Search for the cell housing the specified text and yield its (X, Y) center coordinate. 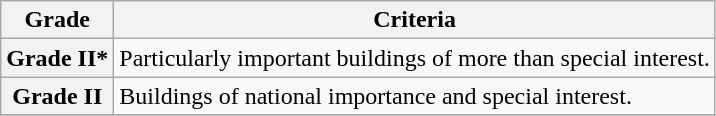
Grade II (58, 96)
Criteria (415, 20)
Grade II* (58, 58)
Particularly important buildings of more than special interest. (415, 58)
Grade (58, 20)
Buildings of national importance and special interest. (415, 96)
